Pinpoint the cell where the given text exists, returning its (X, Y) midpoint coordinate. 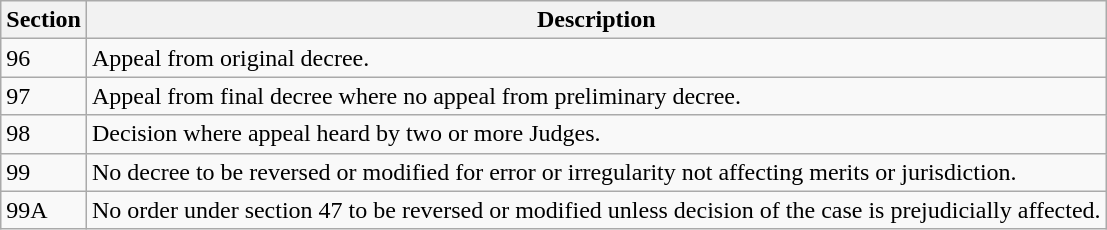
Appeal from final decree where no appeal from preliminary decree. (596, 96)
Appeal from original decree. (596, 58)
96 (44, 58)
Decision where appeal heard by two or more Judges. (596, 134)
99 (44, 172)
Section (44, 20)
No decree to be reversed or modified for error or irregularity not affecting merits or jurisdiction. (596, 172)
97 (44, 96)
Description (596, 20)
99A (44, 210)
No order under section 47 to be reversed or modified unless decision of the case is prejudicially affected. (596, 210)
98 (44, 134)
